Scan for the cell matching the given text and deliver its [x, y] coordinate at center. 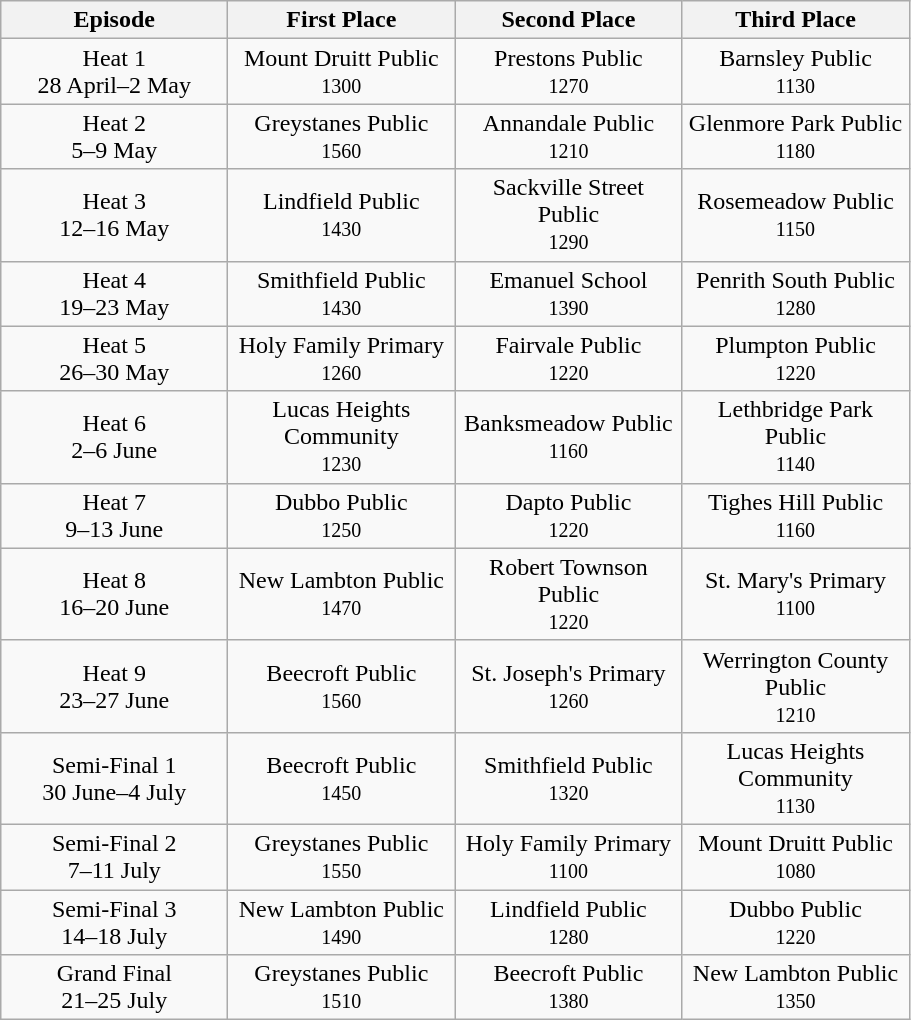
Heat 526–30 May [114, 358]
Beecroft Public1380 [568, 988]
Semi-Final 130 June–4 July [114, 778]
Semi-Final 314–18 July [114, 922]
Lethbridge Park Public1140 [796, 437]
Lucas Heights Community1230 [342, 437]
Smithfield Public1320 [568, 778]
Prestons Public1270 [568, 72]
Semi-Final 27–11 July [114, 856]
Lucas Heights Community1130 [796, 778]
Heat 312–16 May [114, 215]
Holy Family Primary1100 [568, 856]
Fairvale Public1220 [568, 358]
New Lambton Public1490 [342, 922]
Beecroft Public1450 [342, 778]
Glenmore Park Public1180 [796, 136]
Beecroft Public1560 [342, 686]
Heat 816–20 June [114, 594]
St. Joseph's Primary1260 [568, 686]
Episode [114, 20]
Heat 62–6 June [114, 437]
Tighes Hill Public1160 [796, 516]
Lindfield Public1430 [342, 215]
St. Mary's Primary1100 [796, 594]
Heat 923–27 June [114, 686]
Heat 25–9 May [114, 136]
First Place [342, 20]
New Lambton Public1350 [796, 988]
Mount Druitt Public1080 [796, 856]
Dapto Public1220 [568, 516]
Grand Final21–25 July [114, 988]
Lindfield Public1280 [568, 922]
Heat 79–13 June [114, 516]
Plumpton Public1220 [796, 358]
Smithfield Public1430 [342, 294]
Annandale Public1210 [568, 136]
Heat 419–23 May [114, 294]
Holy Family Primary1260 [342, 358]
Banksmeadow Public1160 [568, 437]
Greystanes Public1560 [342, 136]
Heat 128 April–2 May [114, 72]
Second Place [568, 20]
Dubbo Public1250 [342, 516]
Third Place [796, 20]
Barnsley Public1130 [796, 72]
New Lambton Public1470 [342, 594]
Dubbo Public1220 [796, 922]
Rosemeadow Public1150 [796, 215]
Emanuel School1390 [568, 294]
Sackville Street Public1290 [568, 215]
Robert Townson Public1220 [568, 594]
Mount Druitt Public1300 [342, 72]
Penrith South Public1280 [796, 294]
Werrington County Public1210 [796, 686]
Greystanes Public1510 [342, 988]
Greystanes Public1550 [342, 856]
